Identify which cell holds the provided text, then report its (x, y) central coordinate. 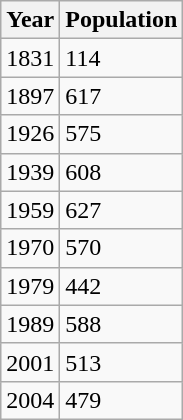
1926 (30, 134)
570 (122, 248)
1831 (30, 58)
2001 (30, 362)
627 (122, 210)
608 (122, 172)
1959 (30, 210)
1897 (30, 96)
2004 (30, 400)
1939 (30, 172)
479 (122, 400)
617 (122, 96)
1979 (30, 286)
588 (122, 324)
114 (122, 58)
513 (122, 362)
1970 (30, 248)
442 (122, 286)
1989 (30, 324)
575 (122, 134)
Population (122, 20)
Year (30, 20)
